Find where the given text appears and provide that cell's center as [X, Y] coordinate. 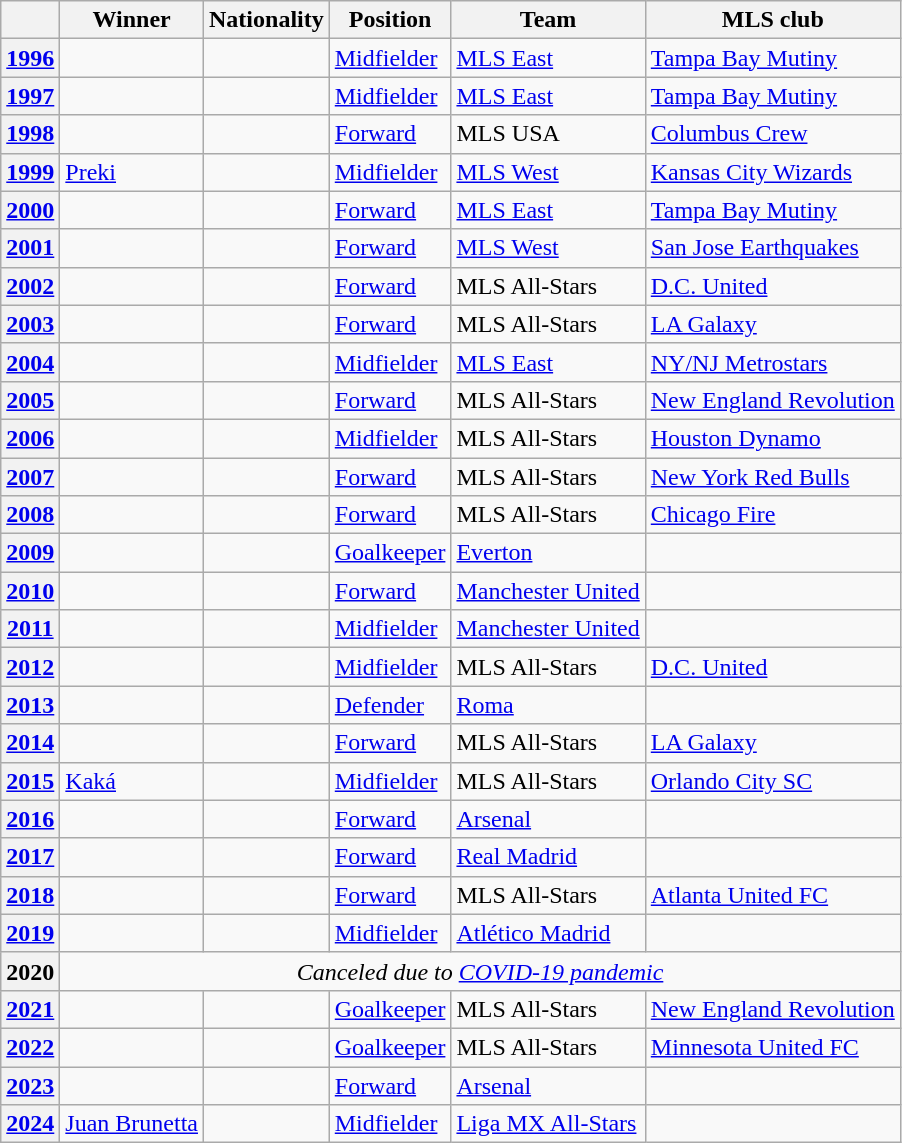
2024 [30, 1124]
Position [390, 20]
Kansas City Wizards [772, 172]
Defender [390, 705]
Atlanta United FC [772, 895]
2001 [30, 248]
1998 [30, 134]
Canceled due to COVID-19 pandemic [480, 971]
Orlando City SC [772, 781]
MLS USA [548, 134]
2018 [30, 895]
1997 [30, 96]
2010 [30, 591]
Real Madrid [548, 857]
2000 [30, 210]
2008 [30, 515]
2019 [30, 933]
1999 [30, 172]
MLS club [772, 20]
2022 [30, 1047]
2007 [30, 477]
Juan Brunetta [132, 1124]
Minnesota United FC [772, 1047]
Chicago Fire [772, 515]
2017 [30, 857]
Columbus Crew [772, 134]
2005 [30, 400]
Kaká [132, 781]
Nationality [267, 20]
2004 [30, 362]
Atlético Madrid [548, 933]
Roma [548, 705]
New York Red Bulls [772, 477]
2015 [30, 781]
2020 [30, 971]
Liga MX All-Stars [548, 1124]
2016 [30, 819]
Winner [132, 20]
2003 [30, 324]
2009 [30, 553]
2023 [30, 1085]
2014 [30, 743]
2002 [30, 286]
2013 [30, 705]
Houston Dynamo [772, 438]
2021 [30, 1009]
1996 [30, 58]
Everton [548, 553]
2012 [30, 667]
NY/NJ Metrostars [772, 362]
2011 [30, 629]
Preki [132, 172]
2006 [30, 438]
San Jose Earthquakes [772, 248]
Team [548, 20]
